Scan for the cell matching the given text and deliver its [X, Y] coordinate at center. 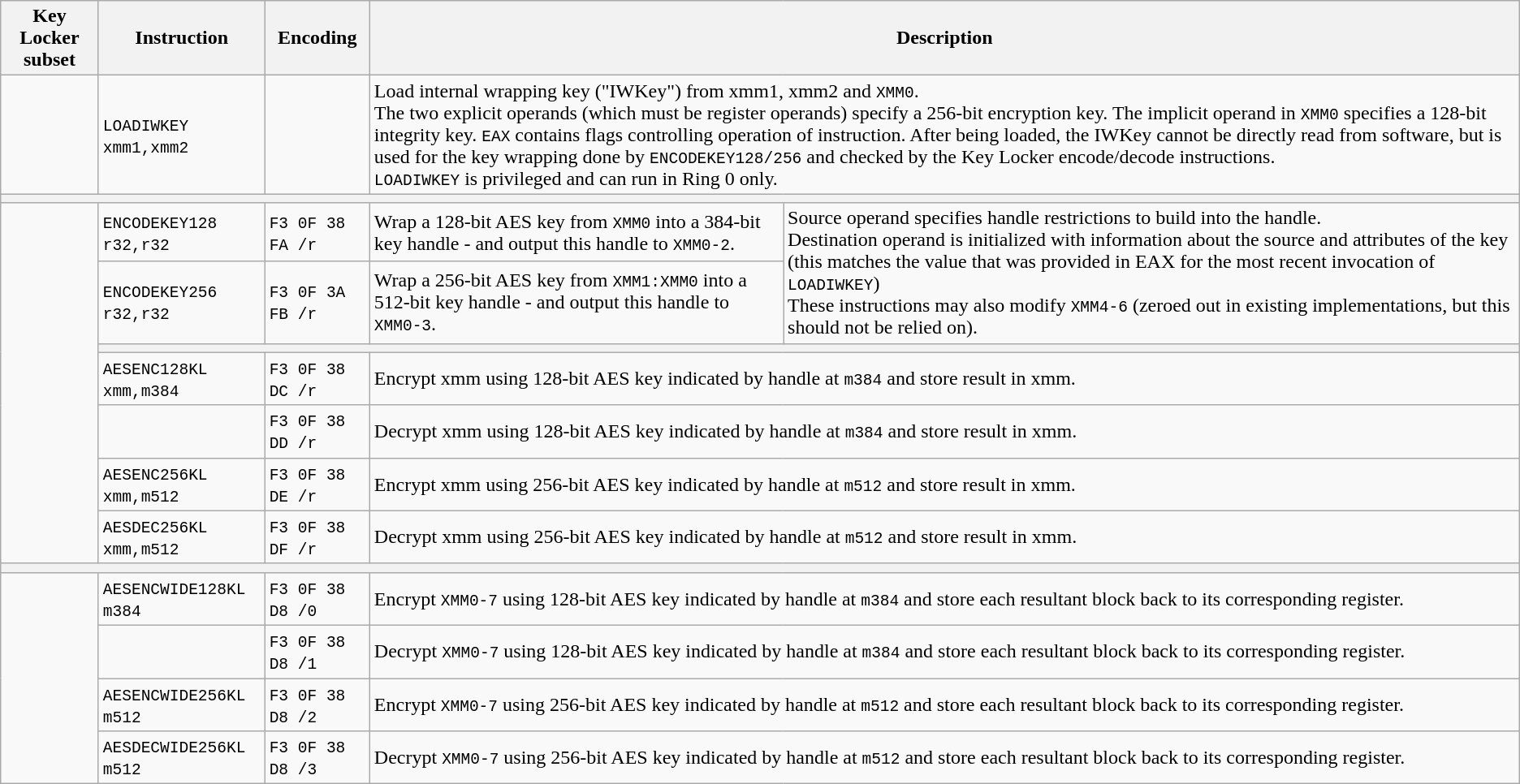
Wrap a 128-bit AES key from XMM0 into a 384-bit key handle - and output this handle to XMM0-2. [576, 232]
Decrypt xmm using 128-bit AES key indicated by handle at m384 and store result in xmm. [944, 432]
Description [944, 38]
F3 0F 38 FA /r [317, 232]
F3 0F 38 D8 /1 [317, 651]
AESDECWIDE256KL m512 [182, 758]
F3 0F 38 D8 /0 [317, 599]
ENCODEKEY256 r32,r32 [182, 302]
F3 0F 38 DC /r [317, 378]
F3 0F 38 DD /r [317, 432]
Instruction [182, 38]
Encrypt XMM0-7 using 128-bit AES key indicated by handle at m384 and store each resultant block back to its corresponding register. [944, 599]
LOADIWKEY xmm1,xmm2 [182, 135]
Encrypt xmm using 128-bit AES key indicated by handle at m384 and store result in xmm. [944, 378]
F3 0F 38 D8 /2 [317, 704]
F3 0F 38 DF /r [317, 537]
F3 0F 3A FB /r [317, 302]
Decrypt XMM0-7 using 256-bit AES key indicated by handle at m512 and store each resultant block back to its corresponding register. [944, 758]
Key Locker subset [50, 38]
AESENC128KL xmm,m384 [182, 378]
F3 0F 38 DE /r [317, 484]
Encrypt XMM0-7 using 256-bit AES key indicated by handle at m512 and store each resultant block back to its corresponding register. [944, 704]
Decrypt xmm using 256-bit AES key indicated by handle at m512 and store result in xmm. [944, 537]
Wrap a 256-bit AES key from XMM1:XMM0 into a 512-bit key handle - and output this handle to XMM0-3. [576, 302]
Decrypt XMM0-7 using 128-bit AES key indicated by handle at m384 and store each resultant block back to its corresponding register. [944, 651]
AESENCWIDE256KL m512 [182, 704]
ENCODEKEY128 r32,r32 [182, 232]
AESENC256KL xmm,m512 [182, 484]
AESENCWIDE128KL m384 [182, 599]
Encoding [317, 38]
AESDEC256KL xmm,m512 [182, 537]
F3 0F 38 D8 /3 [317, 758]
Encrypt xmm using 256-bit AES key indicated by handle at m512 and store result in xmm. [944, 484]
